Identify which cell holds the provided text, then report its [X, Y] central coordinate. 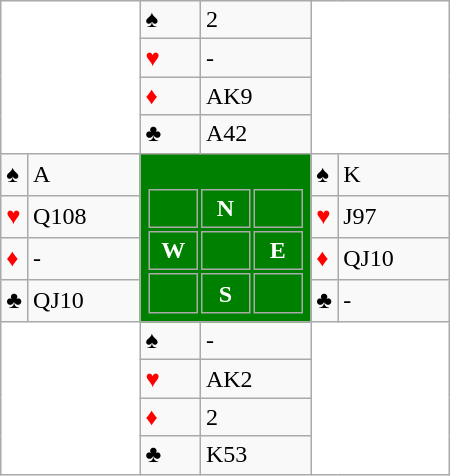
A [84, 174]
AK9 [255, 96]
S [226, 294]
Q108 [84, 216]
J97 [394, 216]
K53 [255, 455]
W [174, 251]
E [278, 251]
N W E S [226, 238]
AK2 [255, 379]
N [226, 209]
K [394, 174]
A42 [255, 134]
